Pinpoint the cell where the given text exists, returning its [X, Y] midpoint coordinate. 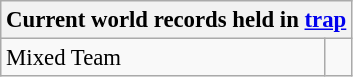
Mixed Team [163, 58]
Current world records held in trap [176, 20]
